Locate the cell with the specified text and output its [x, y] center coordinate. 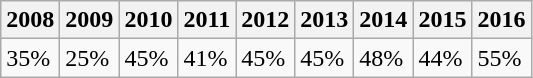
2012 [266, 20]
2009 [90, 20]
55% [502, 58]
48% [384, 58]
2016 [502, 20]
2010 [148, 20]
2014 [384, 20]
44% [442, 58]
2013 [324, 20]
2015 [442, 20]
2008 [30, 20]
2011 [207, 20]
41% [207, 58]
35% [30, 58]
25% [90, 58]
